Return the (x, y) coordinate for the center point of the cell that contains the specified text.  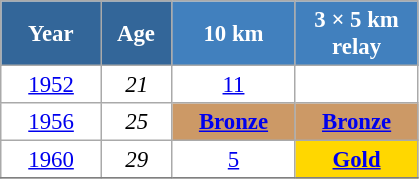
5 (234, 160)
1960 (52, 160)
29 (136, 160)
1952 (52, 85)
25 (136, 122)
1956 (52, 122)
Age (136, 34)
11 (234, 85)
Year (52, 34)
3 × 5 km relay (356, 34)
21 (136, 85)
10 km (234, 34)
Gold (356, 160)
